From the cell containing the given text, extract its center point as (X, Y) coordinate. 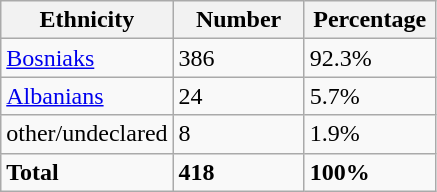
Albanians (87, 96)
386 (238, 58)
5.7% (370, 96)
Percentage (370, 20)
Total (87, 172)
Bosniaks (87, 58)
24 (238, 96)
1.9% (370, 134)
418 (238, 172)
8 (238, 134)
Number (238, 20)
Ethnicity (87, 20)
92.3% (370, 58)
100% (370, 172)
other/undeclared (87, 134)
